Provide the [X, Y] coordinate of the cell's center where the given text is located.  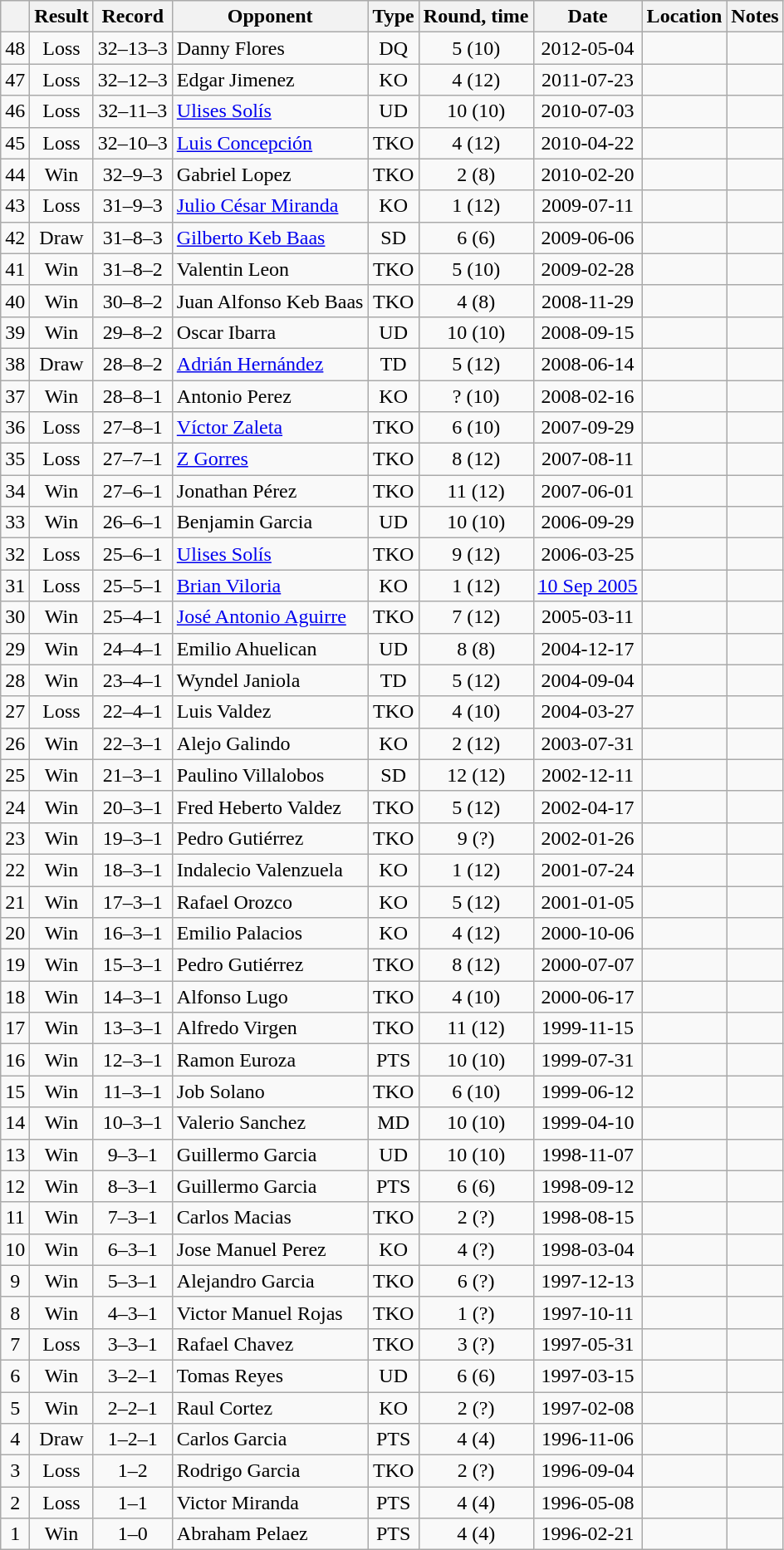
Danny Flores [270, 48]
2010-02-20 [588, 174]
5 [15, 1408]
Brian Viloria [270, 586]
1998-11-07 [588, 1155]
Carlos Macias [270, 1218]
1997-10-11 [588, 1312]
Alfonso Lugo [270, 997]
11 [15, 1218]
DQ [394, 48]
Emilio Ahuelican [270, 649]
Jonathan Pérez [270, 491]
Rafael Chavez [270, 1344]
29–8–2 [133, 332]
? (10) [476, 396]
3–3–1 [133, 1344]
6 [15, 1376]
13 [15, 1155]
12 [15, 1186]
19 [15, 965]
32–10–3 [133, 143]
20 [15, 934]
2008-02-16 [588, 396]
21 [15, 901]
7–3–1 [133, 1218]
16 [15, 1060]
2006-09-29 [588, 522]
32–13–3 [133, 48]
1999-07-31 [588, 1060]
22 [15, 870]
2000-10-06 [588, 934]
Z Gorres [270, 459]
8 (8) [476, 649]
2004-03-27 [588, 712]
39 [15, 332]
18–3–1 [133, 870]
31–8–2 [133, 269]
40 [15, 301]
31–8–3 [133, 238]
Victor Miranda [270, 1503]
34 [15, 491]
2006-03-25 [588, 554]
2011-07-23 [588, 80]
28–8–1 [133, 396]
25–4–1 [133, 617]
22–3–1 [133, 743]
Julio César Miranda [270, 206]
Raul Cortez [270, 1408]
36 [15, 428]
1–0 [133, 1534]
2008-06-14 [588, 364]
8–3–1 [133, 1186]
14–3–1 [133, 997]
32–12–3 [133, 80]
Adrián Hernández [270, 364]
2007-08-11 [588, 459]
Jose Manuel Perez [270, 1249]
1 (?) [476, 1312]
2010-07-03 [588, 111]
28–8–2 [133, 364]
1996-09-04 [588, 1471]
47 [15, 80]
2 (8) [476, 174]
Valentin Leon [270, 269]
13–3–1 [133, 1028]
33 [15, 522]
1997-12-13 [588, 1281]
2007-09-29 [588, 428]
2002-04-17 [588, 807]
Carlos Garcia [270, 1440]
12 (12) [476, 775]
2003-07-31 [588, 743]
19–3–1 [133, 838]
3 [15, 1471]
2012-05-04 [588, 48]
Job Solano [270, 1091]
23 [15, 838]
MD [394, 1123]
Rafael Orozco [270, 901]
8 [15, 1312]
1999-11-15 [588, 1028]
Paulino Villalobos [270, 775]
1999-04-10 [588, 1123]
2009-07-11 [588, 206]
Juan Alfonso Keb Baas [270, 301]
Alejo Galindo [270, 743]
2001-07-24 [588, 870]
24–4–1 [133, 649]
27–8–1 [133, 428]
1–2–1 [133, 1440]
Type [394, 17]
15–3–1 [133, 965]
Fred Heberto Valdez [270, 807]
Antonio Perez [270, 396]
Wyndel Janiola [270, 680]
28 [15, 680]
Result [61, 17]
4–3–1 [133, 1312]
Valerio Sanchez [270, 1123]
Abraham Pelaez [270, 1534]
26–6–1 [133, 522]
Rodrigo Garcia [270, 1471]
1–1 [133, 1503]
46 [15, 111]
32–9–3 [133, 174]
10–3–1 [133, 1123]
25–6–1 [133, 554]
27–7–1 [133, 459]
Round, time [476, 17]
Gabriel Lopez [270, 174]
2008-09-15 [588, 332]
27 [15, 712]
Emilio Palacios [270, 934]
32 [15, 554]
20–3–1 [133, 807]
Indalecio Valenzuela [270, 870]
Notes [755, 17]
2010-04-22 [588, 143]
4 (?) [476, 1249]
Luis Concepción [270, 143]
Gilberto Keb Baas [270, 238]
1996-05-08 [588, 1503]
2–2–1 [133, 1408]
23–4–1 [133, 680]
Location [684, 17]
24 [15, 807]
11–3–1 [133, 1091]
3 (?) [476, 1344]
2009-06-06 [588, 238]
10 Sep 2005 [588, 586]
2007-06-01 [588, 491]
7 [15, 1344]
Record [133, 17]
9–3–1 [133, 1155]
6 (?) [476, 1281]
4 (8) [476, 301]
Edgar Jimenez [270, 80]
2000-06-17 [588, 997]
44 [15, 174]
10 [15, 1249]
42 [15, 238]
5–3–1 [133, 1281]
35 [15, 459]
41 [15, 269]
3–2–1 [133, 1376]
1999-06-12 [588, 1091]
9 [15, 1281]
Alejandro Garcia [270, 1281]
30–8–2 [133, 301]
1997-02-08 [588, 1408]
14 [15, 1123]
Luis Valdez [270, 712]
32–11–3 [133, 111]
2002-12-11 [588, 775]
Date [588, 17]
38 [15, 364]
2001-01-05 [588, 901]
Oscar Ibarra [270, 332]
31 [15, 586]
26 [15, 743]
Opponent [270, 17]
1–2 [133, 1471]
1997-05-31 [588, 1344]
1998-03-04 [588, 1249]
22–4–1 [133, 712]
17–3–1 [133, 901]
Víctor Zaleta [270, 428]
1998-08-15 [588, 1218]
16–3–1 [133, 934]
43 [15, 206]
Alfredo Virgen [270, 1028]
Ramon Euroza [270, 1060]
30 [15, 617]
2004-09-04 [588, 680]
37 [15, 396]
José Antonio Aguirre [270, 617]
7 (12) [476, 617]
1998-09-12 [588, 1186]
25 [15, 775]
9 (12) [476, 554]
12–3–1 [133, 1060]
4 [15, 1440]
31–9–3 [133, 206]
1 [15, 1534]
2005-03-11 [588, 617]
27–6–1 [133, 491]
2008-11-29 [588, 301]
18 [15, 997]
1996-11-06 [588, 1440]
45 [15, 143]
29 [15, 649]
21–3–1 [133, 775]
48 [15, 48]
17 [15, 1028]
6–3–1 [133, 1249]
2009-02-28 [588, 269]
9 (?) [476, 838]
Tomas Reyes [270, 1376]
2000-07-07 [588, 965]
25–5–1 [133, 586]
2 (12) [476, 743]
2 [15, 1503]
2002-01-26 [588, 838]
1996-02-21 [588, 1534]
Benjamin Garcia [270, 522]
1997-03-15 [588, 1376]
2004-12-17 [588, 649]
Victor Manuel Rojas [270, 1312]
15 [15, 1091]
